Locate the cell with the specified text and output its [x, y] center coordinate. 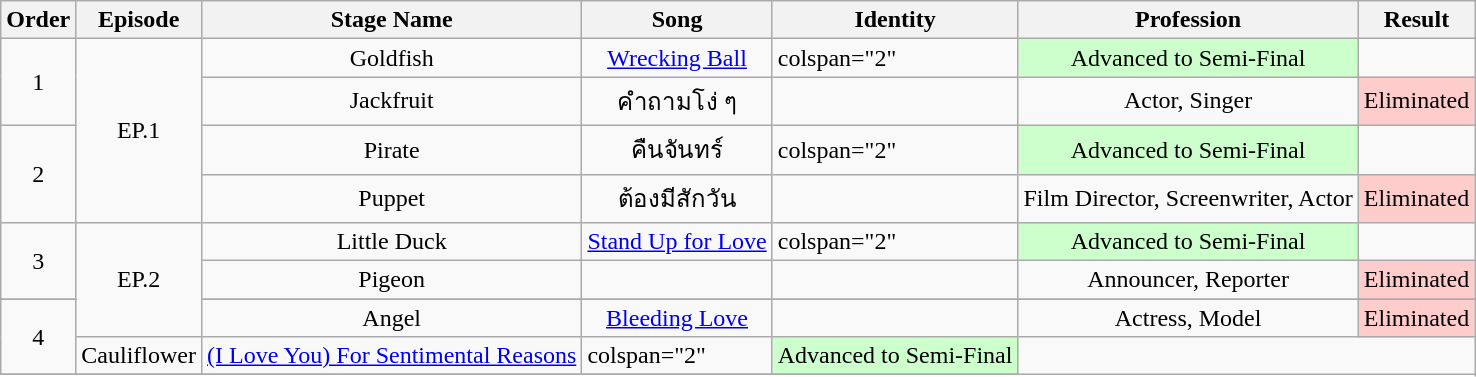
Stand Up for Love [677, 242]
Little Duck [391, 242]
Announcer, Reporter [1188, 280]
1 [38, 82]
Cauliflower [139, 356]
(I Love You) For Sentimental Reasons [391, 356]
Bleeding Love [677, 318]
Pigeon [391, 280]
Identity [895, 20]
Goldfish [391, 58]
2 [38, 174]
คืนจันทร์ [677, 150]
EP.1 [139, 131]
Puppet [391, 198]
Song [677, 20]
Actor, Singer [1188, 102]
ต้องมีสักวัน [677, 198]
Profession [1188, 20]
Episode [139, 20]
Wrecking Ball [677, 58]
3 [38, 261]
EP.2 [139, 280]
Pirate [391, 150]
คำถามโง่ ๆ [677, 102]
Result [1416, 20]
Actress, Model [1188, 318]
Jackfruit [391, 102]
Stage Name [391, 20]
Angel [391, 318]
Film Director, Screenwriter, Actor [1188, 198]
4 [38, 337]
Order [38, 20]
